For the text-containing cell, return its midpoint in [X, Y] coordinate format. 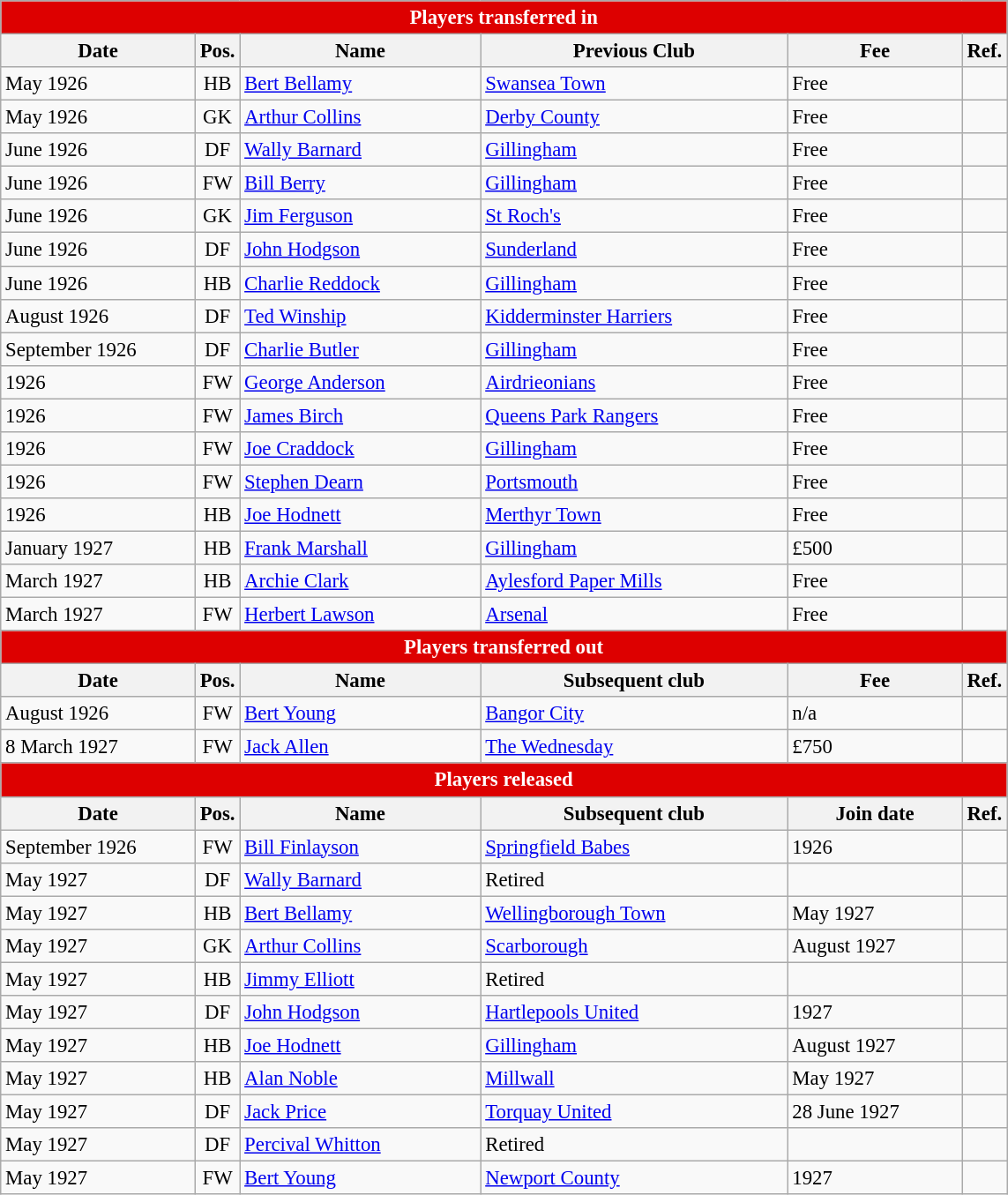
Charlie Butler [360, 349]
Derby County [634, 117]
Frank Marshall [360, 548]
Merthyr Town [634, 515]
Bangor City [634, 713]
Players transferred in [504, 18]
Archie Clark [360, 581]
George Anderson [360, 382]
Jim Ferguson [360, 216]
Bill Finlayson [360, 847]
£750 [875, 747]
8 March 1927 [99, 747]
Join date [875, 813]
Bill Berry [360, 183]
Airdrieonians [634, 382]
Charlie Reddock [360, 283]
Queens Park Rangers [634, 415]
Players transferred out [504, 647]
Previous Club [634, 51]
Swansea Town [634, 84]
Scarborough [634, 946]
January 1927 [99, 548]
Millwall [634, 1079]
n/a [875, 713]
Wellingborough Town [634, 913]
Stephen Dearn [360, 482]
Jimmy Elliott [360, 979]
St Roch's [634, 216]
Kidderminster Harriers [634, 316]
Percival Whitton [360, 1145]
The Wednesday [634, 747]
£500 [875, 548]
Newport County [634, 1178]
Portsmouth [634, 482]
Arsenal [634, 615]
Sunderland [634, 250]
Players released [504, 780]
Joe Craddock [360, 449]
Hartlepools United [634, 1012]
Jack Price [360, 1112]
Springfield Babes [634, 847]
Aylesford Paper Mills [634, 581]
James Birch [360, 415]
Alan Noble [360, 1079]
28 June 1927 [875, 1112]
Herbert Lawson [360, 615]
Ted Winship [360, 316]
Jack Allen [360, 747]
Torquay United [634, 1112]
